Return the (x, y) coordinate for the center point of the cell that contains the specified text.  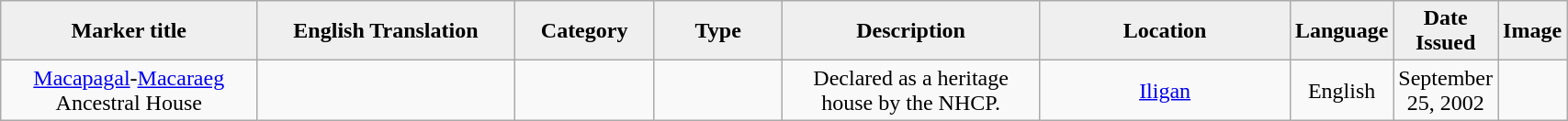
Marker title (129, 31)
Category (584, 31)
Date Issued (1446, 31)
Macapagal-Macaraeg Ancestral House (129, 90)
Iligan (1165, 90)
September 25, 2002 (1446, 90)
Language (1341, 31)
English Translation (386, 31)
Location (1165, 31)
Declared as a heritage house by the NHCP. (911, 90)
Image (1532, 31)
Description (911, 31)
Type (718, 31)
English (1341, 90)
